Determine the (X, Y) coordinate at the center of the cell enclosing the given text.  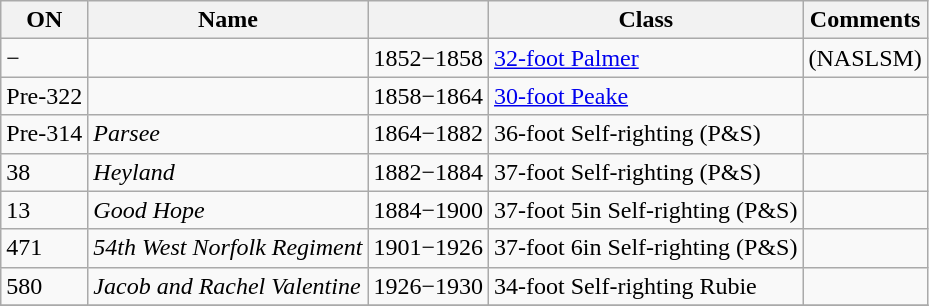
32-foot Palmer (646, 58)
471 (44, 248)
Pre-322 (44, 96)
38 (44, 172)
1926−1930 (428, 286)
34-foot Self-righting Rubie (646, 286)
37-foot 6in Self-righting (P&S) (646, 248)
37-foot Self-righting (P&S) (646, 172)
ON (44, 20)
Name (228, 20)
1858−1864 (428, 96)
1901−1926 (428, 248)
− (44, 58)
580 (44, 286)
Class (646, 20)
1884−1900 (428, 210)
54th West Norfolk Regiment (228, 248)
Comments (865, 20)
(NASLSM) (865, 58)
1852−1858 (428, 58)
Parsee (228, 134)
Pre-314 (44, 134)
Jacob and Rachel Valentine (228, 286)
30-foot Peake (646, 96)
1864−1882 (428, 134)
Good Hope (228, 210)
Heyland (228, 172)
36-foot Self-righting (P&S) (646, 134)
13 (44, 210)
37-foot 5in Self-righting (P&S) (646, 210)
1882−1884 (428, 172)
